Return the (x, y) coordinate for the center point of the cell that contains the specified text.  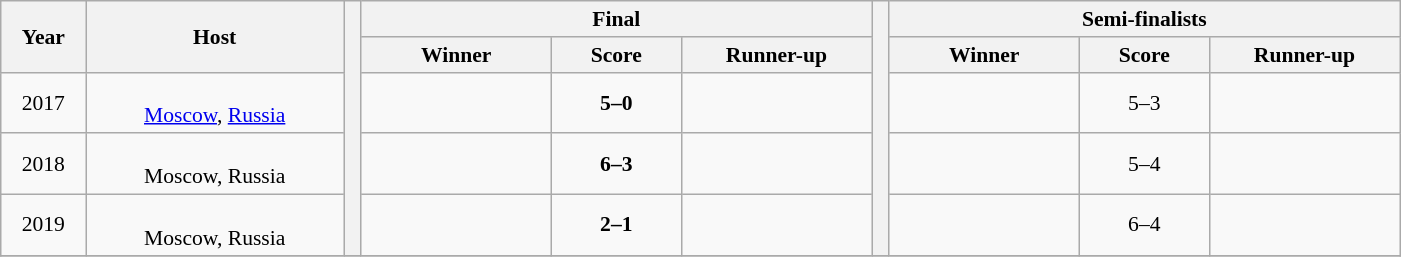
6–4 (1144, 226)
2019 (44, 226)
5–4 (1144, 164)
Year (44, 36)
5–3 (1144, 102)
2018 (44, 164)
Host (215, 36)
Semi-finalists (1144, 19)
2–1 (616, 226)
2017 (44, 102)
5–0 (616, 102)
Final (616, 19)
6–3 (616, 164)
